Find where the given text appears and provide that cell's center as (X, Y) coordinate. 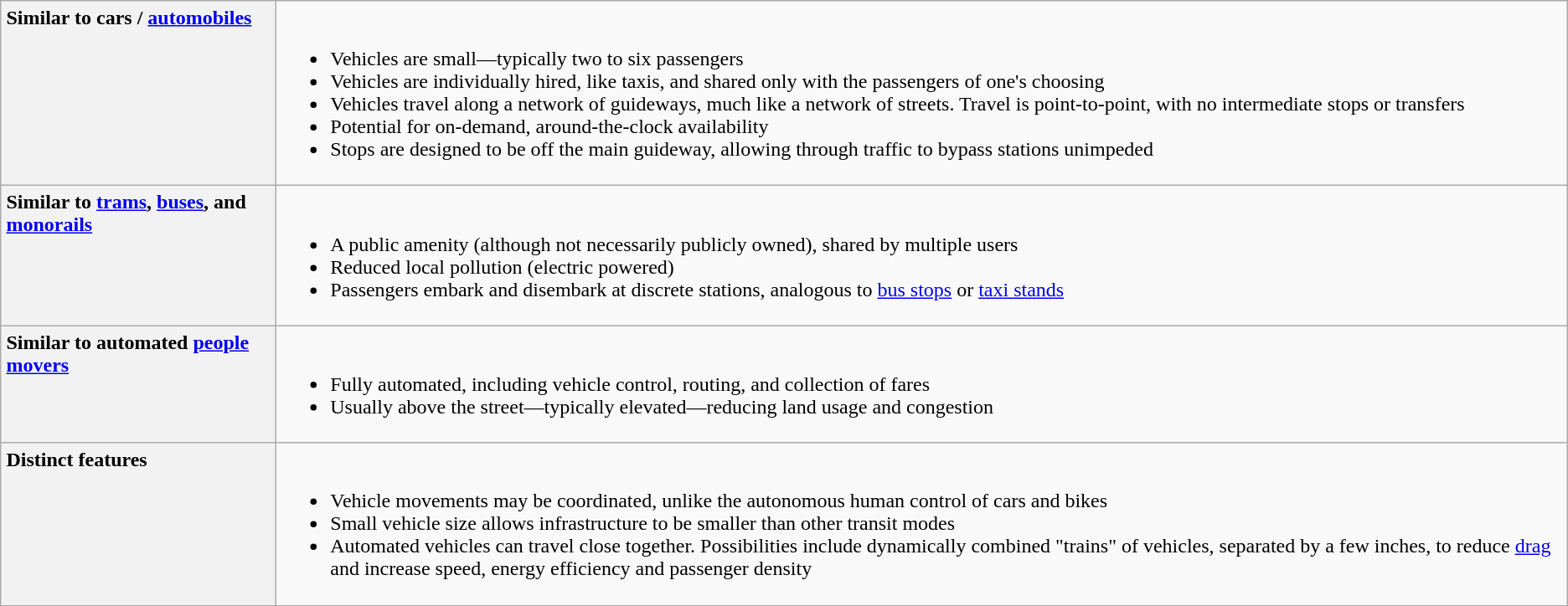
Similar to trams, buses, and monorails (138, 256)
Similar to automated people movers (138, 384)
Similar to cars / automobiles (138, 94)
Distinct features (138, 524)
